Determine the (X, Y) coordinate at the center of the cell enclosing the given text.  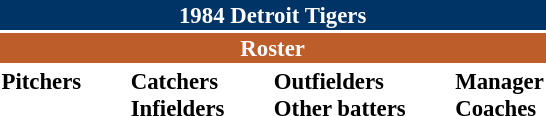
Roster (272, 48)
1984 Detroit Tigers (272, 15)
